Search for the cell housing the specified text and yield its [x, y] center coordinate. 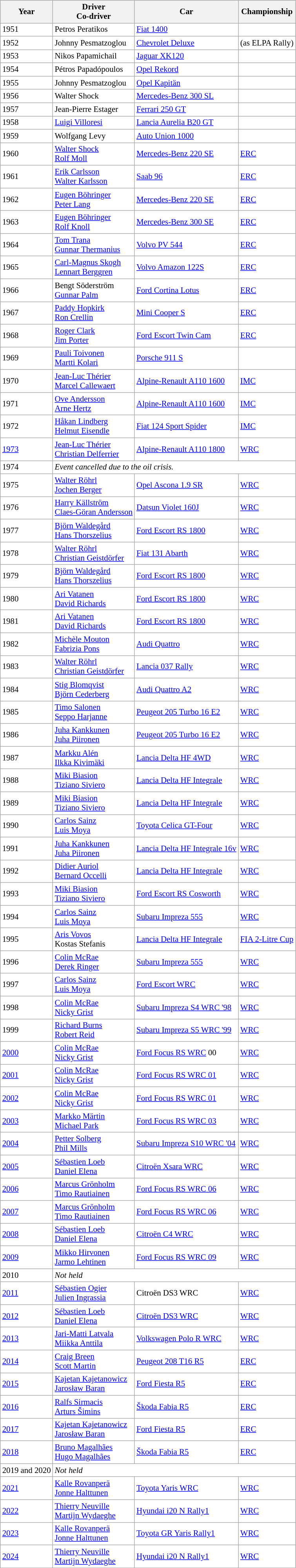
Ford Cortina Lotus [187, 290]
Stig Blomqvist Björn Cederberg [94, 689]
Fiat 1400 [187, 29]
2017 [27, 1429]
1965 [27, 267]
1991 [27, 848]
Colin McRae Derek Ringer [94, 962]
Saab 96 [187, 177]
Sébastien Ogier Julien Ingrassia [94, 1293]
1967 [27, 313]
Luigi Villoresi [94, 122]
Paddy Hopkirk Ron Crellin [94, 313]
1972 [27, 426]
Petros Peratikos [94, 29]
Eugen Böhringer Rolf Knoll [94, 222]
2015 [27, 1384]
Championship [267, 12]
Alpine-Renault A110 1800 [187, 449]
Richard Burns Robert Reid [94, 1030]
2008 [27, 1235]
1987 [27, 758]
Volvo Amazon 122S [187, 267]
2005 [27, 1166]
Mercedes-Benz 300 SL [187, 96]
1986 [27, 735]
Mini Cooper S [187, 313]
(as ELPA Rally) [267, 43]
Event cancelled due to the oil crisis. [174, 467]
Ford Focus RS WRC 03 [187, 1121]
Håkan Lindberg Helmut Eisendle [94, 426]
1968 [27, 336]
Craig Breen Scott Martin [94, 1361]
1981 [27, 621]
Carl-Magnus Skogh Lennart Berggren [94, 267]
Opel Rekord [187, 69]
1993 [27, 894]
1953 [27, 56]
1969 [27, 358]
1989 [27, 803]
2002 [27, 1098]
Subaru Impreza S10 WRC '04 [187, 1144]
Ford Escort Twin Cam [187, 336]
Audi Quattro A2 [187, 689]
Citroën C4 WRC [187, 1235]
Jari-Matti Latvala Miikka Anttila [94, 1339]
Fiat 124 Sport Spider [187, 426]
Car [187, 12]
Ford Focus RS WRC 00 [187, 1053]
1973 [27, 449]
2013 [27, 1339]
1952 [27, 43]
Lancia Delta HF Integrale 16v [187, 848]
2023 [27, 1533]
1955 [27, 83]
2016 [27, 1407]
DriverCo-driver [94, 12]
2003 [27, 1121]
Markko Märtin Michael Park [94, 1121]
1990 [27, 826]
1978 [27, 553]
Jean-Luc Thérier Marcel Callewaert [94, 381]
1979 [27, 576]
Auto Union 1000 [187, 136]
Lancia Delta HF 4WD [187, 758]
1956 [27, 96]
2024 [27, 1556]
2006 [27, 1189]
Jean-Pierre Estager [94, 110]
Ford Escort WRC [187, 985]
1980 [27, 599]
2021 [27, 1488]
1999 [27, 1030]
1996 [27, 962]
Citroën Xsara WRC [187, 1166]
1963 [27, 222]
1957 [27, 110]
2007 [27, 1212]
Didier Auriol Bernard Occelli [94, 871]
Walter Röhrl Jochen Berger [94, 485]
Markku Alén Ilkka Kivimäki [94, 758]
2019 and 2020 [27, 1470]
1998 [27, 1007]
2001 [27, 1076]
Nikos Papamichail [94, 56]
Erik Carlsson Walter Karlsson [94, 177]
Bruno Magalhães Hugo Magalhães [94, 1452]
Fiat 131 Abarth [187, 553]
Volvo PV 544 [187, 245]
FIA 2-Litre Cup [267, 939]
2009 [27, 1257]
Harry Källström Claes-Göran Andersson [94, 508]
Wolfgang Levy [94, 136]
Year [27, 12]
1971 [27, 404]
1984 [27, 689]
Toyota GR Yaris Rally1 [187, 1533]
Ralfs Sirmacis Arturs Šimins [94, 1407]
1995 [27, 939]
Bengt Söderström Gunnar Palm [94, 290]
1992 [27, 871]
1961 [27, 177]
Ove Andersson Arne Hertz [94, 404]
1970 [27, 381]
Datsun Violet 160J [187, 508]
Porsche 911 S [187, 358]
Timo Salonen Seppo Harjanne [94, 712]
Opel Kapitän [187, 83]
Toyota Celica GT-Four [187, 826]
1997 [27, 985]
2000 [27, 1053]
1951 [27, 29]
1958 [27, 122]
Lancia 037 Rally [187, 667]
Pétros Papadópoulos [94, 69]
1985 [27, 712]
Walter Shock [94, 96]
2018 [27, 1452]
1974 [27, 467]
Aris Vovos Kostas Stefanis [94, 939]
Pauli Toivonen Martti Kolari [94, 358]
1976 [27, 508]
Jaguar XK120 [187, 56]
Ford Focus RS WRC 09 [187, 1257]
Volkswagen Polo R WRC [187, 1339]
1982 [27, 644]
Michèle Mouton Fabrizia Pons [94, 644]
2012 [27, 1316]
Petter Solberg Phil Mills [94, 1144]
2010 [27, 1275]
Roger Clark Jim Porter [94, 336]
1988 [27, 780]
2014 [27, 1361]
1954 [27, 69]
1966 [27, 290]
Audi Quattro [187, 644]
Peugeot 208 T16 R5 [187, 1361]
Eugen Böhringer Peter Lang [94, 199]
1960 [27, 154]
2004 [27, 1144]
Jean-Luc Thérier Christian Delferrier [94, 449]
1964 [27, 245]
2022 [27, 1511]
1983 [27, 667]
Toyota Yaris WRC [187, 1488]
Tom Trana Gunnar Thermanius [94, 245]
Mikko Hirvonen Jarmo Lehtinen [94, 1257]
1959 [27, 136]
Opel Ascona 1.9 SR [187, 485]
Walter Shock Rolf Moll [94, 154]
Subaru Impreza S4 WRC '98 [187, 1007]
2011 [27, 1293]
Subaru Impreza S5 WRC '99 [187, 1030]
Ford Escort RS Cosworth [187, 894]
Lancia Aurelia B20 GT [187, 122]
1975 [27, 485]
1977 [27, 530]
Chevrolet Deluxe [187, 43]
Ferrari 250 GT [187, 110]
Mercedes-Benz 300 SE [187, 222]
1962 [27, 199]
1994 [27, 917]
